Search for the cell housing the specified text and yield its (X, Y) center coordinate. 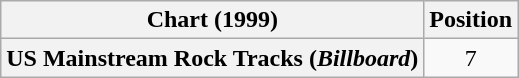
Chart (1999) (212, 20)
7 (471, 58)
Position (471, 20)
US Mainstream Rock Tracks (Billboard) (212, 58)
